Scan for the cell matching the given text and deliver its (X, Y) coordinate at center. 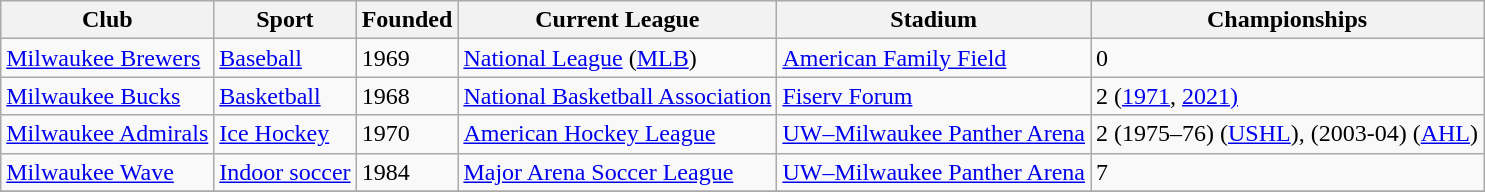
0 (1288, 58)
American Family Field (934, 58)
Milwaukee Bucks (108, 96)
Ice Hockey (285, 134)
Current League (618, 20)
2 (1975–76) (USHL), (2003-04) (AHL) (1288, 134)
Fiserv Forum (934, 96)
Founded (407, 20)
National Basketball Association (618, 96)
1969 (407, 58)
7 (1288, 172)
2 (1971, 2021) (1288, 96)
Milwaukee Admirals (108, 134)
Milwaukee Brewers (108, 58)
1970 (407, 134)
National League (MLB) (618, 58)
Stadium (934, 20)
Major Arena Soccer League (618, 172)
Baseball (285, 58)
Milwaukee Wave (108, 172)
Indoor soccer (285, 172)
Championships (1288, 20)
Sport (285, 20)
American Hockey League (618, 134)
1984 (407, 172)
Club (108, 20)
1968 (407, 96)
Basketball (285, 96)
